Return (x, y) of the center of cell containing provided text 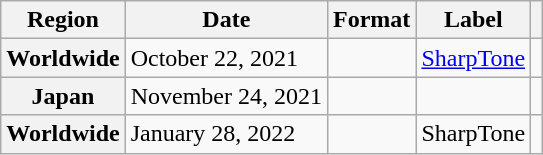
Japan (63, 96)
Date (226, 20)
Format (372, 20)
Label (474, 20)
Region (63, 20)
January 28, 2022 (226, 134)
October 22, 2021 (226, 58)
November 24, 2021 (226, 96)
